Search for the cell housing the specified text and yield its [X, Y] center coordinate. 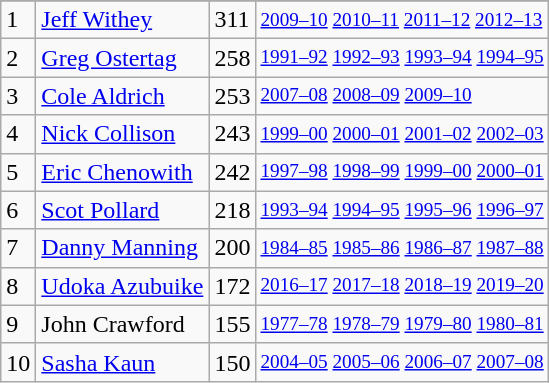
Cole Aldrich [122, 96]
7 [18, 248]
Scot Pollard [122, 210]
258 [232, 58]
1999–00 2000–01 2001–02 2002–03 [402, 134]
6 [18, 210]
8 [18, 286]
1977–78 1978–79 1979–80 1980–81 [402, 324]
1991–92 1992–93 1993–94 1994–95 [402, 58]
Eric Chenowith [122, 172]
10 [18, 362]
5 [18, 172]
2009–10 2010–11 2011–12 2012–13 [402, 20]
2016–17 2017–18 2018–19 2019–20 [402, 286]
1997–98 1998–99 1999–00 2000–01 [402, 172]
155 [232, 324]
4 [18, 134]
253 [232, 96]
200 [232, 248]
150 [232, 362]
1 [18, 20]
Jeff Withey [122, 20]
2007–08 2008–09 2009–10 [402, 96]
9 [18, 324]
1984–85 1985–86 1986–87 1987–88 [402, 248]
3 [18, 96]
172 [232, 286]
Udoka Azubuike [122, 286]
2004–05 2005–06 2006–07 2007–08 [402, 362]
Sasha Kaun [122, 362]
243 [232, 134]
Greg Ostertag [122, 58]
242 [232, 172]
John Crawford [122, 324]
311 [232, 20]
Danny Manning [122, 248]
218 [232, 210]
2 [18, 58]
1993–94 1994–95 1995–96 1996–97 [402, 210]
Nick Collison [122, 134]
